Find where the given text appears and provide that cell's center as [X, Y] coordinate. 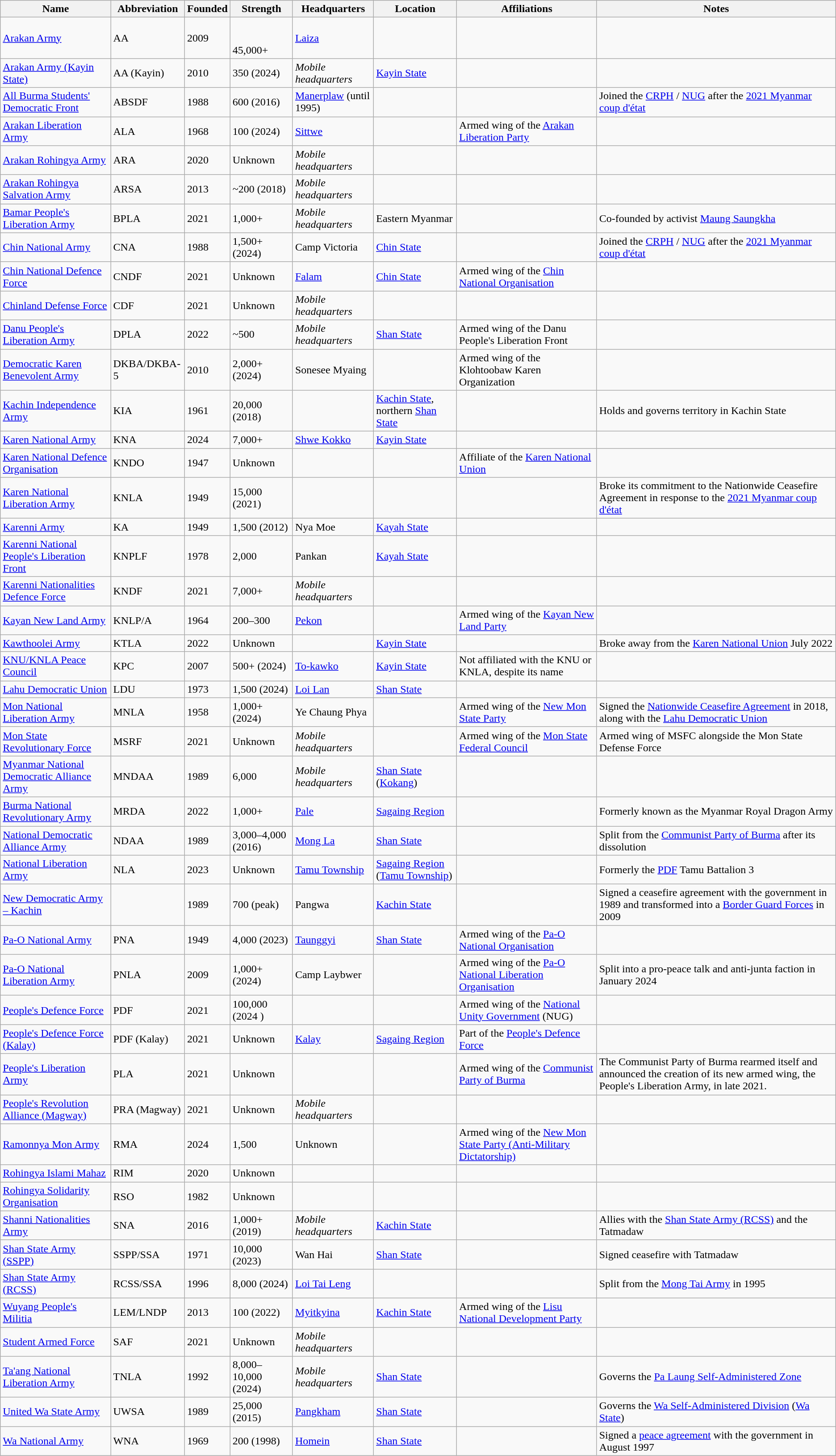
Homein [333, 1441]
Mon State Revolutionary Force [55, 741]
KNDF [148, 591]
Signed a peace agreement with the government in August 1997 [716, 1441]
Armed wing of the Klohtoobaw Karen Organization [527, 370]
1961 [208, 411]
National Liberation Army [55, 870]
Falam [333, 276]
20,000 (2018) [261, 411]
Holds and governs territory in Kachin State [716, 411]
Kayan New Land Army [55, 620]
Governs the Wa Self-Administered Division (Wa State) [716, 1412]
PDF (Kalay) [148, 1039]
Pa-O National Army [55, 940]
People's Revolution Alliance (Magway) [55, 1109]
1971 [208, 1254]
Shan State Army (SSPP) [55, 1254]
KNPLF [148, 556]
People's Defence Force [55, 1010]
Armed wing of the Arakan Liberation Party [527, 131]
700 (peak) [261, 905]
Bamar People's Liberation Army [55, 218]
Sagaing Region (Tamu Township) [415, 870]
Lahu Democratic Union [55, 689]
1,500 [261, 1144]
3,000–4,000 (2016) [261, 841]
Laiza [333, 38]
Kawthoolei Army [55, 643]
8,000–10,000 (2024) [261, 1377]
1964 [208, 620]
Abbreviation [148, 9]
RCSS/SSA [148, 1284]
CNDF [148, 276]
SAF [148, 1342]
1,500+ (2024) [261, 247]
Tamu Township [333, 870]
Loi Lan [333, 689]
1,500 (2024) [261, 689]
PNLA [148, 975]
Karen National Defence Organisation [55, 463]
NDAA [148, 841]
Ta'ang National Liberation Army [55, 1377]
BPLA [148, 218]
Armed wing of the Lisu National Development Party [527, 1312]
Pekon [333, 620]
Danu People's Liberation Army [55, 334]
Broke away from the Karen National Union July 2022 [716, 643]
Pale [333, 811]
Wan Hai [333, 1254]
Armed wing of the Kayan New Land Party [527, 620]
KPC [148, 666]
LDU [148, 689]
People's Defence Force (Kalay) [55, 1039]
Sittwe [333, 131]
ARSA [148, 189]
All Burma Students' Democratic Front [55, 102]
Shan State (Kokang) [415, 776]
Shanni Nationalities Army [55, 1226]
Name [55, 9]
New Democratic Army – Kachin [55, 905]
PLA [148, 1074]
KTLA [148, 643]
Karen National Liberation Army [55, 498]
Arakan Army [55, 38]
PRA (Magway) [148, 1109]
Wuyang People's Militia [55, 1312]
2007 [208, 666]
Part of the People's Defence Force [527, 1039]
Chin National Defence Force [55, 276]
Armed wing of the New Mon State Party (Anti-Military Dictatorship) [527, 1144]
350 (2024) [261, 73]
KIA [148, 411]
1947 [208, 463]
KNDO [148, 463]
Manerplaw (until 1995) [333, 102]
Broke its commitment to the Nationwide Ceasefire Agreement in response to the 2021 Myanmar coup d'état [716, 498]
1978 [208, 556]
Chinland Defense Force [55, 305]
Location [415, 9]
200 (1998) [261, 1441]
Signed ceasefire with Tatmadaw [716, 1254]
RIM [148, 1173]
MSRF [148, 741]
Strength [261, 9]
Sonesee Myaing [333, 370]
1,500 (2012) [261, 527]
RMA [148, 1144]
Arakan Army (Kayin State) [55, 73]
Burma National Revolutionary Army [55, 811]
8,000 (2024) [261, 1284]
10,000 (2023) [261, 1254]
Arakan Liberation Army [55, 131]
Myitkyina [333, 1312]
Affiliations [527, 9]
Student Armed Force [55, 1342]
Split into a pro-peace talk and anti-junta faction in January 2024 [716, 975]
Eastern Myanmar [415, 218]
KNU/KNLA Peace Council [55, 666]
National Democratic Alliance Army [55, 841]
2023 [208, 870]
SNA [148, 1226]
15,000 (2021) [261, 498]
Armed wing of the National Unity Government (NUG) [527, 1010]
Chin National Army [55, 247]
MNDAA [148, 776]
25,000 (2015) [261, 1412]
PNA [148, 940]
Pangwa [333, 905]
Affiliate of the Karen National Union [527, 463]
Signed a ceasefire agreement with the government in 1989 and transformed into a Border Guard Forces in 2009 [716, 905]
Kachin Independence Army [55, 411]
NLA [148, 870]
KNLA [148, 498]
MNLA [148, 712]
Wa National Army [55, 1441]
Split from the Mong Tai Army in 1995 [716, 1284]
Not affiliated with the KNU or KNLA, despite its name [527, 666]
2,000+ (2024) [261, 370]
WNA [148, 1441]
Mon National Liberation Army [55, 712]
KNA [148, 440]
2,000 [261, 556]
Karenni Nationalities Defence Force [55, 591]
Pankan [333, 556]
To-kawko [333, 666]
100 (2024) [261, 131]
Armed wing of the Pa-O National Liberation Organisation [527, 975]
Pangkham [333, 1412]
200–300 [261, 620]
Shwe Kokko [333, 440]
Kachin State, northern Shan State [415, 411]
100 (2022) [261, 1312]
Karenni Army [55, 527]
SSPP/SSA [148, 1254]
The Communist Party of Burma rearmed itself and announced the creation of its new armed wing, the People's Liberation Army, in late 2021. [716, 1074]
Formerly the PDF Tamu Battalion 3 [716, 870]
Rohingya Solidarity Organisation [55, 1196]
Taunggyi [333, 940]
Founded [208, 9]
600 (2016) [261, 102]
Armed wing of the New Mon State Party [527, 712]
1973 [208, 689]
Ye Chaung Phya [333, 712]
1982 [208, 1196]
RSO [148, 1196]
PDF [148, 1010]
MRDA [148, 811]
Armed wing of the Communist Party of Burma [527, 1074]
Mong La [333, 841]
Arakan Rohingya Army [55, 160]
DPLA [148, 334]
Signed the Nationwide Ceasefire Agreement in 2018, along with the Lahu Democratic Union [716, 712]
KA [148, 527]
Karenni National People's Liberation Front [55, 556]
Armed wing of the Chin National Organisation [527, 276]
DKBA/DKBA-5 [148, 370]
UWSA [148, 1412]
6,000 [261, 776]
100,000 (2024 ) [261, 1010]
45,000+ [261, 38]
Camp Victoria [333, 247]
AA (Kayin) [148, 73]
Arakan Rohingya Salvation Army [55, 189]
Democratic Karen Benevolent Army [55, 370]
Karen National Army [55, 440]
Pa-O National Liberation Army [55, 975]
Camp Laybwer [333, 975]
CDF [148, 305]
Split from the Communist Party of Burma after its dissolution [716, 841]
Myanmar National Democratic Alliance Army [55, 776]
Kalay [333, 1039]
Headquarters [333, 9]
ABSDF [148, 102]
United Wa State Army [55, 1412]
Loi Tai Leng [333, 1284]
Rohingya Islami Mahaz [55, 1173]
1992 [208, 1377]
Armed wing of the Mon State Federal Council [527, 741]
1958 [208, 712]
Armed wing of the Pa-O National Organisation [527, 940]
~500 [261, 334]
1969 [208, 1441]
Ramonnya Mon Army [55, 1144]
Governs the Pa Laung Self-Administered Zone [716, 1377]
Notes [716, 9]
KNLP/A [148, 620]
Armed wing of MSFC alongside the Mon State Defense Force [716, 741]
1996 [208, 1284]
Allies with the Shan State Army (RCSS) and the Tatmadaw [716, 1226]
LEM/LNDP [148, 1312]
1,000+ (2019) [261, 1226]
Nya Moe [333, 527]
Armed wing of the Danu People's Liberation Front [527, 334]
ARA [148, 160]
ALA [148, 131]
~200 (2018) [261, 189]
AA [148, 38]
500+ (2024) [261, 666]
Shan State Army (RCSS) [55, 1284]
People's Liberation Army [55, 1074]
4,000 (2023) [261, 940]
Co-founded by activist Maung Saungkha [716, 218]
CNA [148, 247]
TNLA [148, 1377]
1968 [208, 131]
2016 [208, 1226]
Formerly known as the Myanmar Royal Dragon Army [716, 811]
